Capture the cell that displays the provided text and extract its [X, Y] central coordinate. 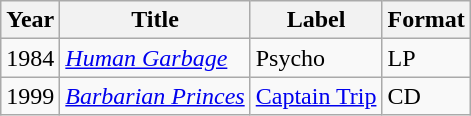
LP [426, 58]
Human Garbage [155, 58]
Format [426, 20]
CD [426, 96]
Title [155, 20]
Captain Trip [316, 96]
Label [316, 20]
Psycho [316, 58]
Year [30, 20]
1984 [30, 58]
Barbarian Princes [155, 96]
1999 [30, 96]
